Output the [X, Y] coordinate of the center of the cell containing the given text.  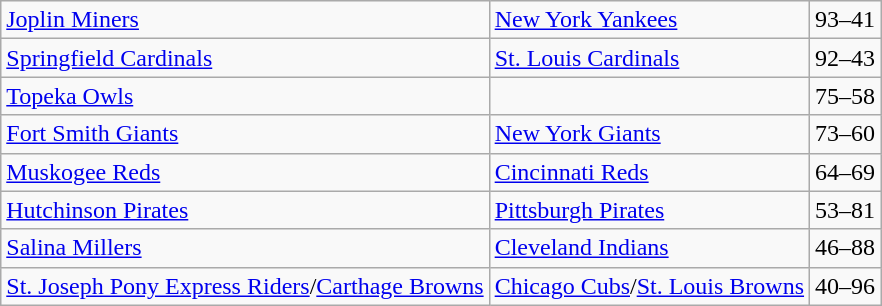
93–41 [846, 20]
Springfield Cardinals [245, 58]
53–81 [846, 210]
Muskogee Reds [245, 172]
New York Giants [649, 134]
75–58 [846, 96]
40–96 [846, 286]
73–60 [846, 134]
Fort Smith Giants [245, 134]
St. Louis Cardinals [649, 58]
64–69 [846, 172]
Cleveland Indians [649, 248]
Chicago Cubs/St. Louis Browns [649, 286]
Joplin Miners [245, 20]
46–88 [846, 248]
Pittsburgh Pirates [649, 210]
New York Yankees [649, 20]
Topeka Owls [245, 96]
92–43 [846, 58]
Hutchinson Pirates [245, 210]
Cincinnati Reds [649, 172]
Salina Millers [245, 248]
St. Joseph Pony Express Riders/Carthage Browns [245, 286]
